Capture the cell that displays the provided text and extract its (X, Y) central coordinate. 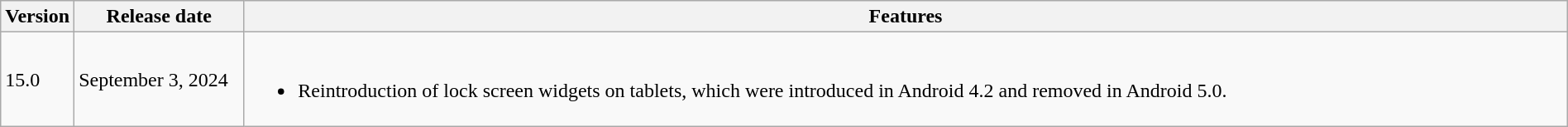
Version (38, 17)
Reintroduction of lock screen widgets on tablets, which were introduced in Android 4.2 and removed in Android 5.0. (906, 80)
Features (906, 17)
Release date (159, 17)
September 3, 2024 (159, 80)
15.0 (38, 80)
